Search for the cell housing the specified text and yield its [x, y] center coordinate. 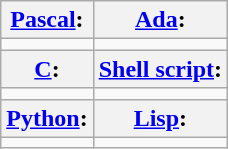
Lisp: [160, 118]
Pascal: [47, 20]
Ada: [160, 20]
C: [47, 69]
Python: [47, 118]
Shell script: [160, 69]
